Scan for the cell matching the given text and deliver its (x, y) coordinate at center. 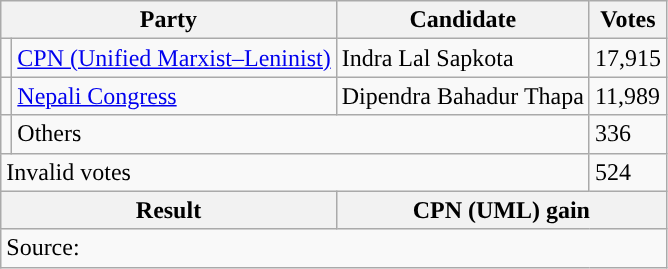
Dipendra Bahadur Thapa (462, 96)
Candidate (462, 20)
524 (628, 172)
Source: (334, 248)
CPN (Unified Marxist–Leninist) (174, 58)
Invalid votes (296, 172)
11,989 (628, 96)
Votes (628, 20)
17,915 (628, 58)
Party (168, 20)
Nepali Congress (174, 96)
Result (168, 210)
Indra Lal Sapkota (462, 58)
Others (301, 134)
336 (628, 134)
CPN (UML) gain (501, 210)
